Return the [X, Y] coordinate for the center point of the cell that contains the specified text.  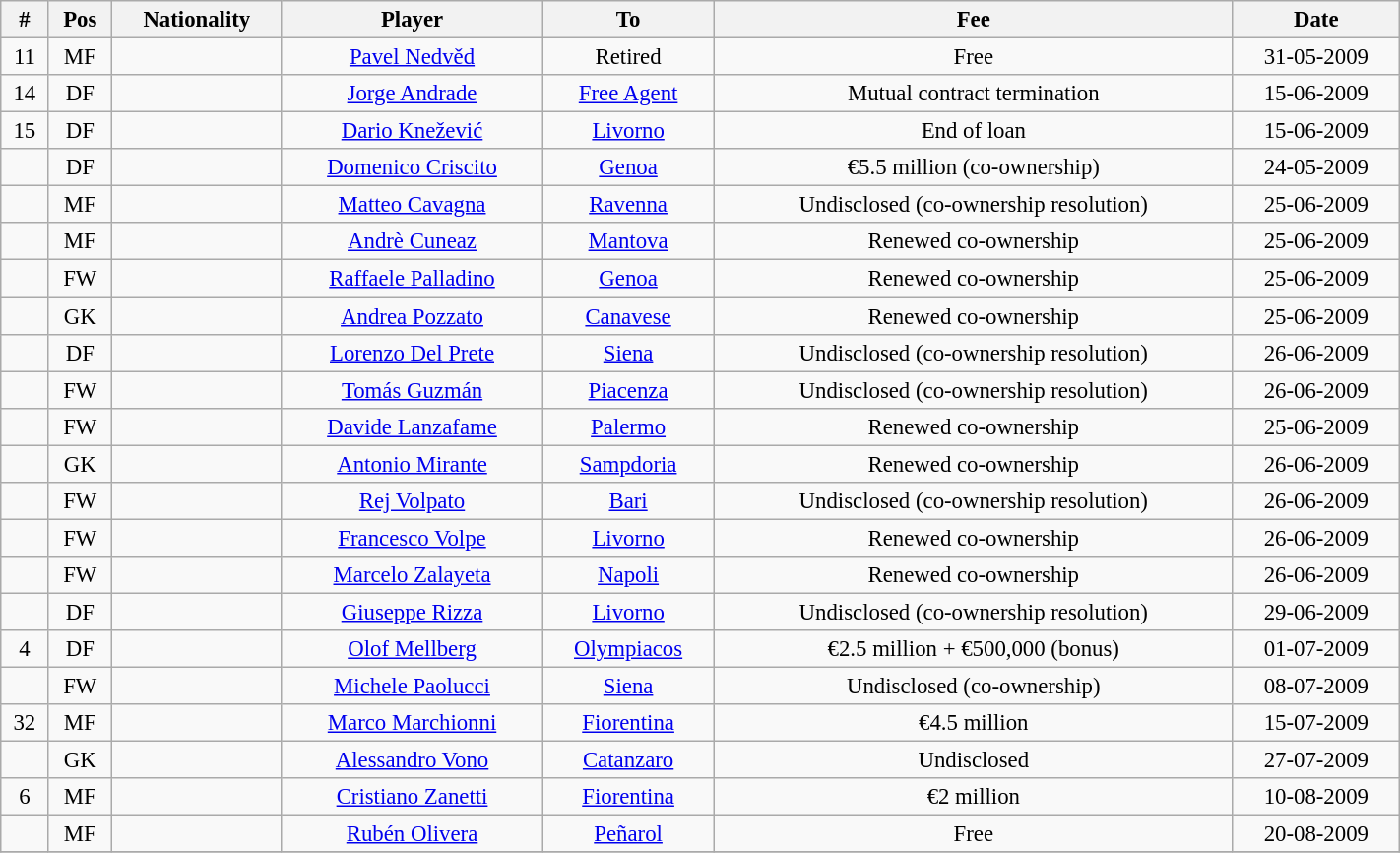
Andrea Pozzato [412, 316]
Sampdoria [628, 464]
Olympiacos [628, 649]
Mutual contract termination [973, 94]
Pos [81, 20]
Domenico Criscito [412, 167]
# [25, 20]
Napoli [628, 575]
Peñarol [628, 834]
27-07-2009 [1315, 760]
Palermo [628, 426]
24-05-2009 [1315, 167]
Andrè Cuneaz [412, 241]
End of loan [973, 131]
Marcelo Zalayeta [412, 575]
Dario Knežević [412, 131]
Lorenzo Del Prete [412, 353]
Canavese [628, 316]
Piacenza [628, 390]
Undisclosed (co-ownership) [973, 687]
To [628, 20]
10-08-2009 [1315, 797]
4 [25, 649]
29-06-2009 [1315, 612]
20-08-2009 [1315, 834]
32 [25, 723]
Bari [628, 501]
Player [412, 20]
Raffaele Palladino [412, 279]
14 [25, 94]
Rubén Olivera [412, 834]
€4.5 million [973, 723]
Davide Lanzafame [412, 426]
08-07-2009 [1315, 687]
Ravenna [628, 205]
Matteo Cavagna [412, 205]
€2 million [973, 797]
15 [25, 131]
Marco Marchionni [412, 723]
Tomás Guzmán [412, 390]
31-05-2009 [1315, 57]
Jorge Andrade [412, 94]
Mantova [628, 241]
15-07-2009 [1315, 723]
11 [25, 57]
Olof Mellberg [412, 649]
Michele Paolucci [412, 687]
Undisclosed [973, 760]
Francesco Volpe [412, 538]
Free Agent [628, 94]
Pavel Nedvěd [412, 57]
Giuseppe Rizza [412, 612]
€2.5 million + €500,000 (bonus) [973, 649]
Rej Volpato [412, 501]
6 [25, 797]
Nationality [197, 20]
€5.5 million (co-ownership) [973, 167]
01-07-2009 [1315, 649]
Alessandro Vono [412, 760]
Date [1315, 20]
Cristiano Zanetti [412, 797]
Antonio Mirante [412, 464]
Catanzaro [628, 760]
Retired [628, 57]
Fee [973, 20]
